Output the (X, Y) coordinate of the center of the cell containing the given text.  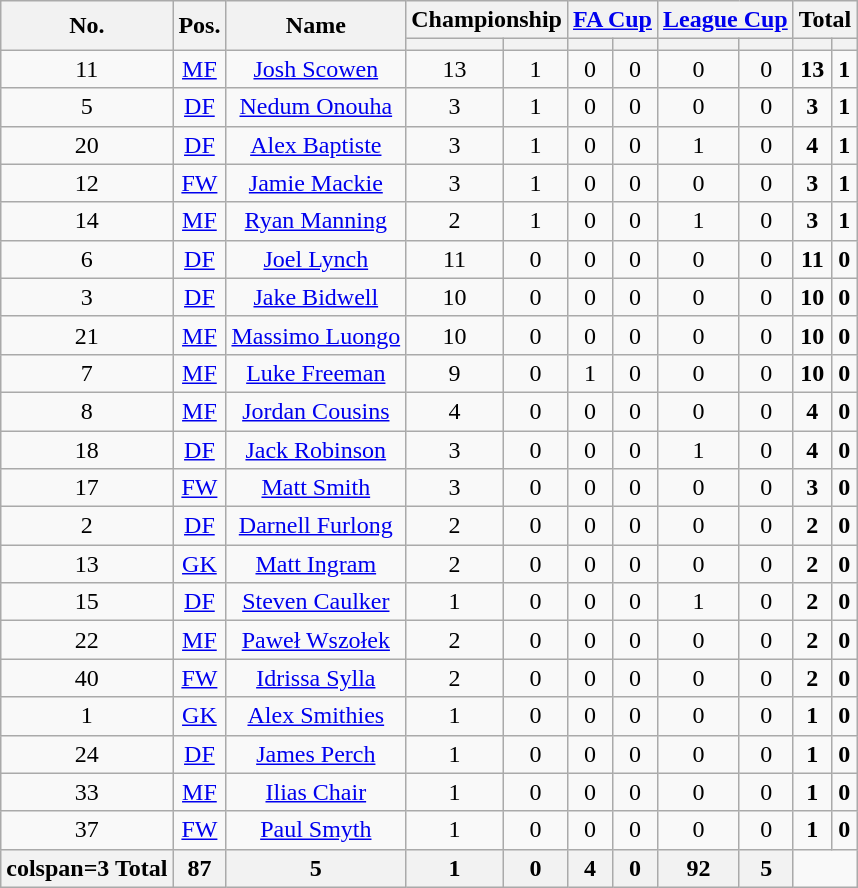
James Perch (316, 754)
7 (87, 373)
Alex Smithies (316, 716)
No. (87, 26)
Jordan Cousins (316, 411)
Ryan Manning (316, 221)
Matt Ingram (316, 564)
Massimo Luongo (316, 335)
17 (87, 488)
Nedum Onouha (316, 107)
Total (825, 20)
Name (316, 26)
Alex Baptiste (316, 145)
18 (87, 449)
22 (87, 640)
Josh Scowen (316, 69)
14 (87, 221)
Paul Smyth (316, 830)
Luke Freeman (316, 373)
33 (87, 792)
Darnell Furlong (316, 526)
FA Cup (612, 20)
20 (87, 145)
Matt Smith (316, 488)
15 (87, 602)
37 (87, 830)
League Cup (725, 20)
Jake Bidwell (316, 297)
Ilias Chair (316, 792)
Steven Caulker (316, 602)
92 (698, 868)
Joel Lynch (316, 259)
9 (455, 373)
24 (87, 754)
Paweł Wszołek (316, 640)
colspan=3 Total (87, 868)
8 (87, 411)
Jack Robinson (316, 449)
Idrissa Sylla (316, 678)
12 (87, 183)
Championship (487, 20)
87 (200, 868)
Jamie Mackie (316, 183)
21 (87, 335)
6 (87, 259)
Pos. (200, 26)
40 (87, 678)
